Determine the (X, Y) coordinate at the center of the cell enclosing the given text.  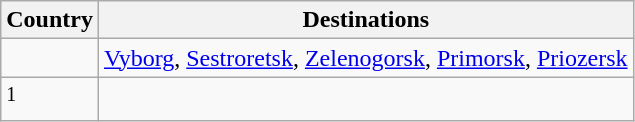
1 (50, 100)
Country (50, 20)
Vyborg, Sestroretsk, Zelenogorsk, Primorsk, Priozersk (366, 58)
Destinations (366, 20)
